For the text-containing cell, return its midpoint in (X, Y) coordinate format. 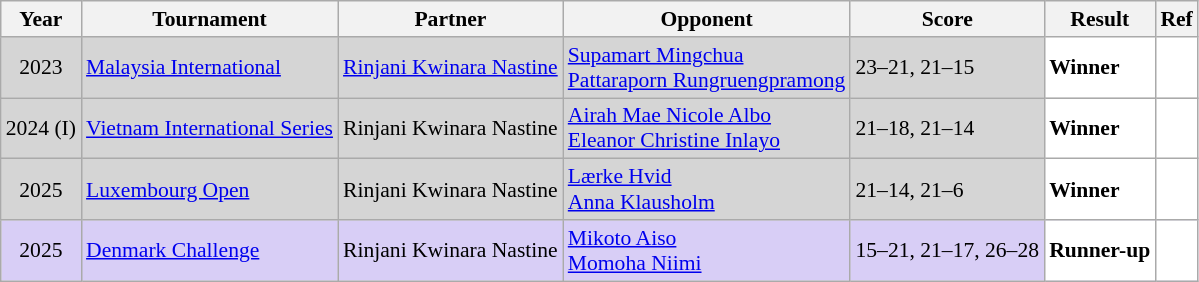
Denmark Challenge (210, 250)
Score (947, 19)
Malaysia International (210, 68)
Mikoto Aiso Momoha Niimi (707, 250)
Runner-up (1100, 250)
Vietnam International Series (210, 128)
Result (1100, 19)
23–21, 21–15 (947, 68)
Ref (1176, 19)
15–21, 21–17, 26–28 (947, 250)
Opponent (707, 19)
Luxembourg Open (210, 190)
2024 (I) (41, 128)
2023 (41, 68)
Partner (450, 19)
21–14, 21–6 (947, 190)
21–18, 21–14 (947, 128)
Airah Mae Nicole Albo Eleanor Christine Inlayo (707, 128)
Lærke Hvid Anna Klausholm (707, 190)
Supamart Mingchua Pattaraporn Rungruengpramong (707, 68)
Tournament (210, 19)
Year (41, 19)
